Locate the cell with the specified text and output its (x, y) center coordinate. 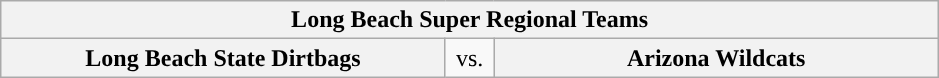
Arizona Wildcats (716, 58)
Long Beach Super Regional Teams (470, 20)
vs. (470, 58)
Long Beach State Dirtbags (224, 58)
